Identify which cell holds the provided text, then report its [x, y] central coordinate. 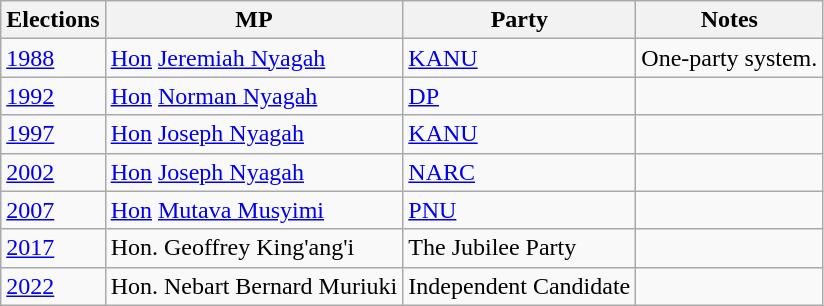
Hon Mutava Musyimi [254, 210]
Hon. Nebart Bernard Muriuki [254, 286]
Notes [730, 20]
The Jubilee Party [520, 248]
Hon Norman Nyagah [254, 96]
1992 [53, 96]
1997 [53, 134]
DP [520, 96]
2017 [53, 248]
2002 [53, 172]
MP [254, 20]
1988 [53, 58]
Independent Candidate [520, 286]
Hon Jeremiah Nyagah [254, 58]
Hon. Geoffrey King'ang'i [254, 248]
NARC [520, 172]
PNU [520, 210]
Elections [53, 20]
One-party system. [730, 58]
2022 [53, 286]
2007 [53, 210]
Party [520, 20]
